Pinpoint the cell where the given text exists, returning its (x, y) midpoint coordinate. 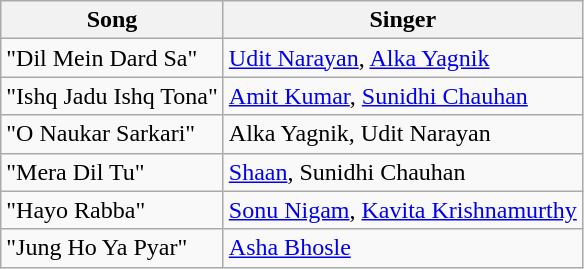
Alka Yagnik, Udit Narayan (402, 134)
"Hayo Rabba" (112, 210)
"Mera Dil Tu" (112, 172)
"Dil Mein Dard Sa" (112, 58)
"Jung Ho Ya Pyar" (112, 248)
Asha Bhosle (402, 248)
Sonu Nigam, Kavita Krishnamurthy (402, 210)
"Ishq Jadu Ishq Tona" (112, 96)
Song (112, 20)
Singer (402, 20)
Amit Kumar, Sunidhi Chauhan (402, 96)
"O Naukar Sarkari" (112, 134)
Shaan, Sunidhi Chauhan (402, 172)
Udit Narayan, Alka Yagnik (402, 58)
